Pinpoint the cell where the given text exists, returning its [X, Y] midpoint coordinate. 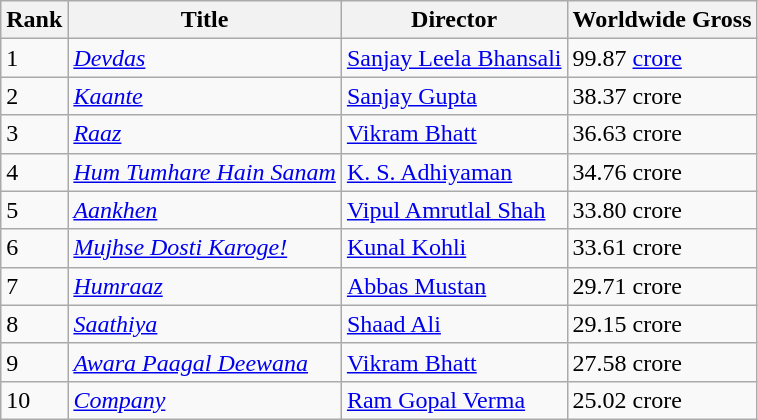
Humraaz [205, 286]
Kunal Kohli [454, 248]
Mujhse Dosti Karoge! [205, 248]
Director [454, 20]
Devdas [205, 58]
K. S. Adhiyaman [454, 172]
Rank [34, 20]
29.15 crore [662, 324]
34.76 crore [662, 172]
Vipul Amrutlal Shah [454, 210]
Shaad Ali [454, 324]
10 [34, 400]
25.02 crore [662, 400]
99.87 crore [662, 58]
Ram Gopal Verma [454, 400]
2 [34, 96]
Sanjay Leela Bhansali [454, 58]
27.58 crore [662, 362]
36.63 crore [662, 134]
38.37 crore [662, 96]
9 [34, 362]
Aankhen [205, 210]
Sanjay Gupta [454, 96]
33.80 crore [662, 210]
29.71 crore [662, 286]
Raaz [205, 134]
Kaante [205, 96]
3 [34, 134]
Awara Paagal Deewana [205, 362]
33.61 crore [662, 248]
Saathiya [205, 324]
6 [34, 248]
Company [205, 400]
7 [34, 286]
Abbas Mustan [454, 286]
5 [34, 210]
Worldwide Gross [662, 20]
8 [34, 324]
Title [205, 20]
4 [34, 172]
Hum Tumhare Hain Sanam [205, 172]
1 [34, 58]
